Identify which cell holds the provided text, then report its (x, y) central coordinate. 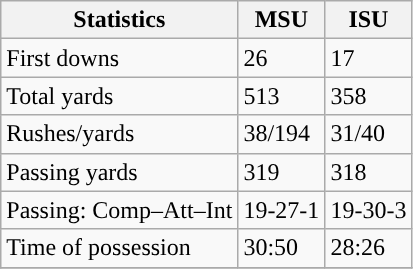
26 (282, 58)
30:50 (282, 248)
38/194 (282, 134)
19-30-3 (368, 210)
Passing: Comp–Att–Int (120, 210)
358 (368, 96)
31/40 (368, 134)
Time of possession (120, 248)
Statistics (120, 20)
Total yards (120, 96)
Passing yards (120, 172)
Rushes/yards (120, 134)
319 (282, 172)
19-27-1 (282, 210)
17 (368, 58)
318 (368, 172)
MSU (282, 20)
513 (282, 96)
First downs (120, 58)
28:26 (368, 248)
ISU (368, 20)
